Output the (x, y) coordinate of the center of the cell containing the given text.  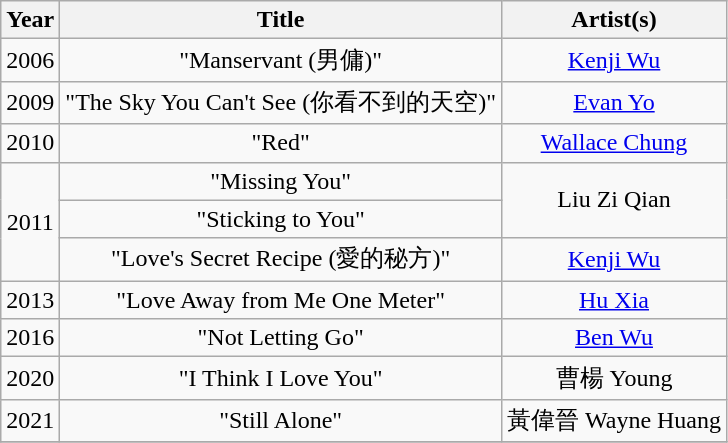
"Still Alone" (281, 420)
2013 (30, 300)
Ben Wu (614, 338)
"Red" (281, 143)
2009 (30, 102)
2006 (30, 60)
Liu Zi Qian (614, 200)
"Not Letting Go" (281, 338)
"Love's Secret Recipe (愛的秘方)" (281, 260)
2011 (30, 222)
黃偉晉 Wayne Huang (614, 420)
2016 (30, 338)
"I Think I Love You" (281, 378)
曹楊 Young (614, 378)
"Love Away from Me One Meter" (281, 300)
2020 (30, 378)
Artist(s) (614, 20)
Evan Yo (614, 102)
2021 (30, 420)
Hu Xia (614, 300)
"Missing You" (281, 181)
Title (281, 20)
"The Sky You Can't See (你看不到的天空)" (281, 102)
"Sticking to You" (281, 219)
2010 (30, 143)
"Manservant (男傭)" (281, 60)
Year (30, 20)
Wallace Chung (614, 143)
